Return [X, Y] of the center of cell containing provided text 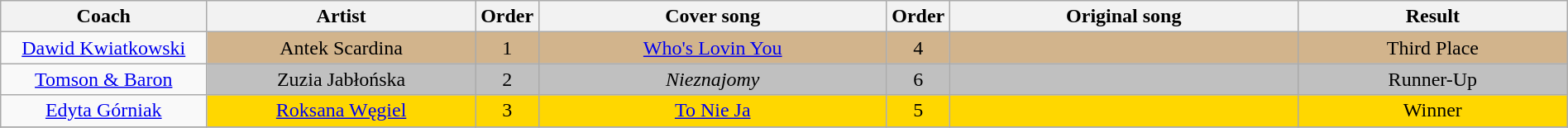
Coach [104, 17]
4 [918, 48]
Cover song [713, 17]
3 [507, 111]
Roksana Węgiel [342, 111]
2 [507, 79]
Third Place [1432, 48]
Nieznajomy [713, 79]
Winner [1432, 111]
Zuzia Jabłońska [342, 79]
To Nie Ja [713, 111]
5 [918, 111]
Result [1432, 17]
Artist [342, 17]
Edyta Górniak [104, 111]
Dawid Kwiatkowski [104, 48]
1 [507, 48]
Runner-Up [1432, 79]
Antek Scardina [342, 48]
Tomson & Baron [104, 79]
Who's Lovin You [713, 48]
6 [918, 79]
Original song [1123, 17]
